Output the [X, Y] coordinate of the center of the cell containing the given text.  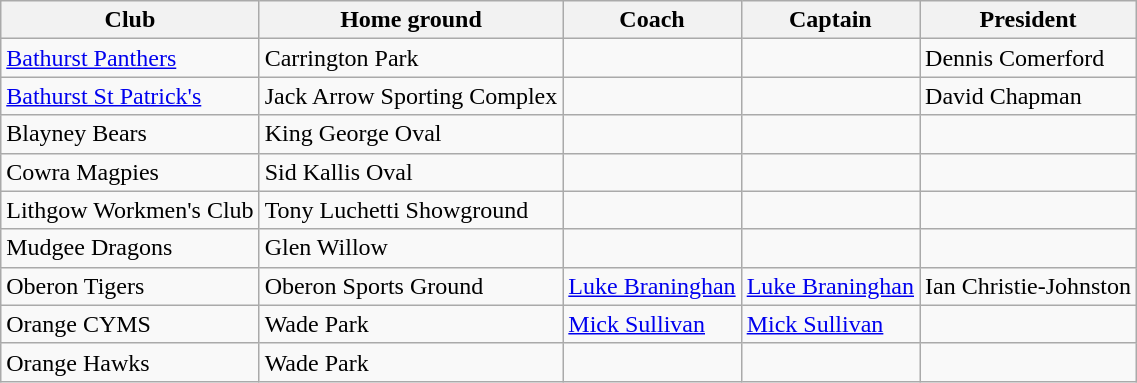
Ian Christie-Johnston [1028, 286]
Bathurst St Patrick's [130, 96]
Home ground [411, 20]
Bathurst Panthers [130, 58]
Jack Arrow Sporting Complex [411, 96]
Glen Willow [411, 248]
Carrington Park [411, 58]
Tony Luchetti Showground [411, 210]
Lithgow Workmen's Club [130, 210]
Club [130, 20]
Sid Kallis Oval [411, 172]
Blayney Bears [130, 134]
Captain [830, 20]
Dennis Comerford [1028, 58]
Orange CYMS [130, 324]
Oberon Tigers [130, 286]
Cowra Magpies [130, 172]
David Chapman [1028, 96]
Coach [652, 20]
Orange Hawks [130, 362]
Oberon Sports Ground [411, 286]
King George Oval [411, 134]
Mudgee Dragons [130, 248]
President [1028, 20]
